Return (X, Y) of the center of cell containing provided text 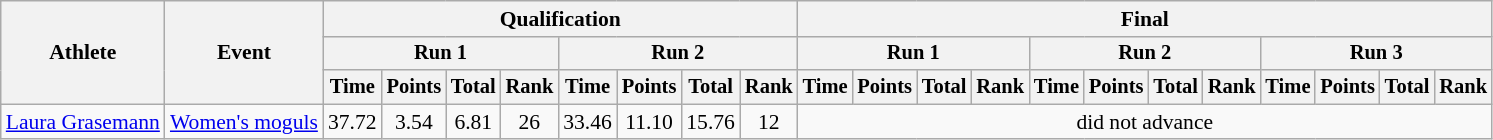
6.81 (474, 122)
Laura Grasemann (83, 122)
Qualification (560, 19)
11.10 (649, 122)
Run 3 (1376, 54)
12 (769, 122)
Women's moguls (244, 122)
15.76 (710, 122)
26 (530, 122)
33.46 (588, 122)
did not advance (1145, 122)
Athlete (83, 52)
37.72 (352, 122)
3.54 (414, 122)
Event (244, 52)
Final (1145, 19)
